Scan for the cell matching the given text and deliver its (x, y) coordinate at center. 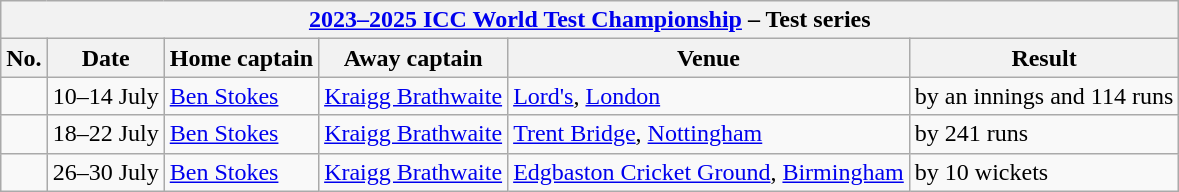
Venue (709, 58)
Lord's, London (709, 96)
18–22 July (106, 134)
Date (106, 58)
10–14 July (106, 96)
Result (1044, 58)
No. (24, 58)
Trent Bridge, Nottingham (709, 134)
2023–2025 ICC World Test Championship – Test series (590, 20)
Edgbaston Cricket Ground, Birmingham (709, 172)
by 241 runs (1044, 134)
Away captain (414, 58)
by 10 wickets (1044, 172)
26–30 July (106, 172)
Home captain (241, 58)
by an innings and 114 runs (1044, 96)
